Find where the given text appears and provide that cell's center as [X, Y] coordinate. 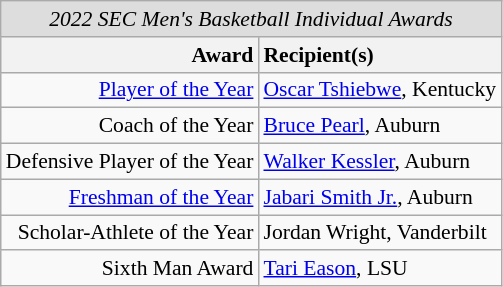
Recipient(s) [380, 55]
Jordan Wright, Vanderbilt [380, 233]
2022 SEC Men's Basketball Individual Awards [251, 19]
Scholar-Athlete of the Year [130, 233]
Coach of the Year [130, 126]
Tari Eason, LSU [380, 269]
Player of the Year [130, 90]
Bruce Pearl, Auburn [380, 126]
Oscar Tshiebwe, Kentucky [380, 90]
Sixth Man Award [130, 269]
Defensive Player of the Year [130, 162]
Award [130, 55]
Freshman of the Year [130, 197]
Jabari Smith Jr., Auburn [380, 197]
Walker Kessler, Auburn [380, 162]
